Extract the [x, y] coordinate from the center of the cell holding the provided text.  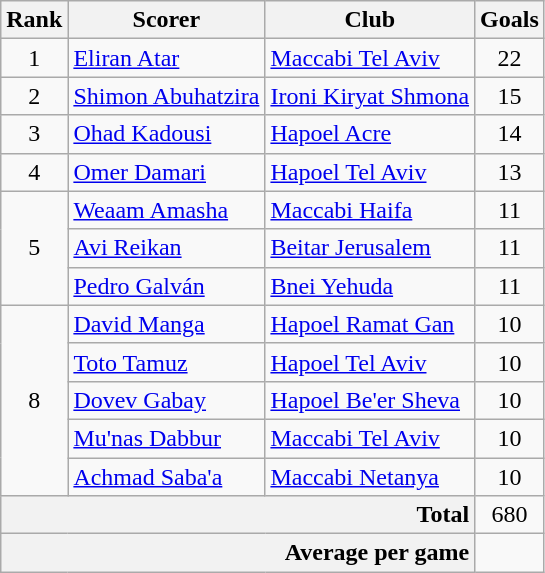
Ironi Kiryat Shmona [370, 96]
Maccabi Haifa [370, 210]
5 [34, 248]
14 [510, 134]
3 [34, 134]
Mu'nas Dabbur [166, 438]
13 [510, 172]
Omer Damari [166, 172]
Toto Tamuz [166, 362]
Goals [510, 20]
Ohad Kadousi [166, 134]
Hapoel Be'er Sheva [370, 400]
4 [34, 172]
Achmad Saba'a [166, 477]
David Manga [166, 324]
Avi Reikan [166, 248]
1 [34, 58]
Shimon Abuhatzira [166, 96]
Eliran Atar [166, 58]
Club [370, 20]
Hapoel Acre [370, 134]
Beitar Jerusalem [370, 248]
Scorer [166, 20]
Bnei Yehuda [370, 286]
Total [238, 515]
Pedro Galván [166, 286]
Dovev Gabay [166, 400]
8 [34, 400]
Rank [34, 20]
680 [510, 515]
22 [510, 58]
Average per game [238, 553]
15 [510, 96]
Maccabi Netanya [370, 477]
2 [34, 96]
Hapoel Ramat Gan [370, 324]
Weaam Amasha [166, 210]
